For the text-containing cell, return its midpoint in (X, Y) coordinate format. 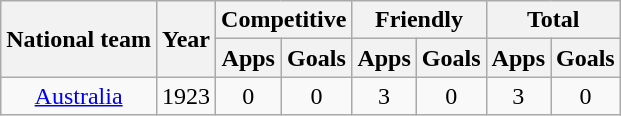
1923 (186, 96)
National team (79, 39)
Australia (79, 96)
Friendly (419, 20)
Total (553, 20)
Competitive (284, 20)
Year (186, 39)
